Determine the [X, Y] coordinate at the center of the cell enclosing the given text.  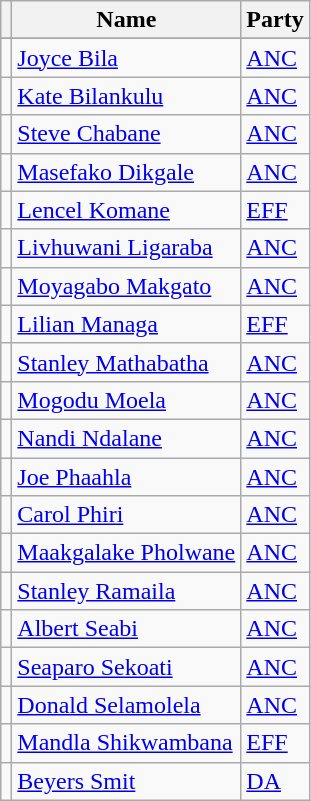
Masefako Dikgale [126, 172]
Kate Bilankulu [126, 96]
Carol Phiri [126, 515]
Joyce Bila [126, 58]
Maakgalake Pholwane [126, 553]
Lencel Komane [126, 210]
Stanley Mathabatha [126, 362]
Albert Seabi [126, 629]
Mogodu Moela [126, 400]
Donald Selamolela [126, 705]
Stanley Ramaila [126, 591]
Seaparo Sekoati [126, 667]
Nandi Ndalane [126, 438]
Mandla Shikwambana [126, 743]
Steve Chabane [126, 134]
Beyers Smit [126, 781]
Party [275, 20]
Livhuwani Ligaraba [126, 248]
DA [275, 781]
Moyagabo Makgato [126, 286]
Lilian Managa [126, 324]
Joe Phaahla [126, 477]
Name [126, 20]
